Return (X, Y) of the center of cell containing provided text 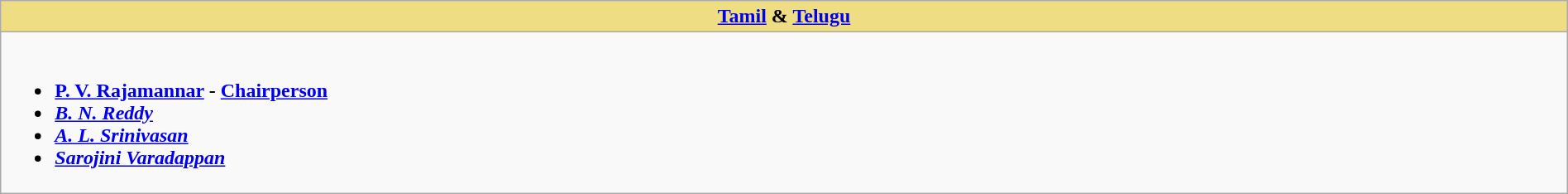
Tamil & Telugu (784, 17)
P. V. Rajamannar - ChairpersonB. N. ReddyA. L. SrinivasanSarojini Varadappan (784, 113)
